Pinpoint the cell where the given text exists, returning its [X, Y] midpoint coordinate. 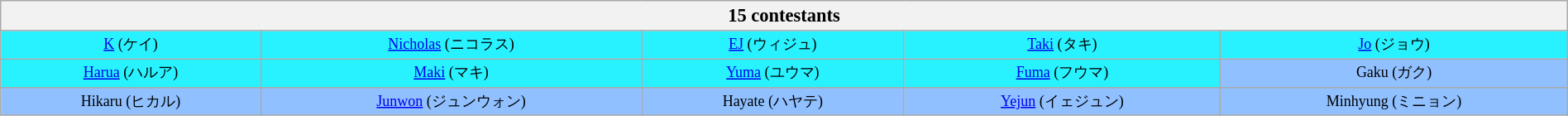
Nicholas (ニコラス) [452, 45]
Gaku (ガク) [1394, 73]
Yuma (ユウマ) [772, 73]
EJ (ウィジュ) [772, 45]
Yejun (イェジュン) [1062, 101]
Hikaru (ヒカル) [131, 101]
Jo (ジョウ) [1394, 45]
Maki (マキ) [452, 73]
Hayate (ハヤテ) [772, 101]
Minhyung (ミニョン) [1394, 101]
Fuma (フウマ) [1062, 73]
Taki (タキ) [1062, 45]
Harua (ハルア) [131, 73]
15 contestants [784, 16]
Junwon (ジュンウォン) [452, 101]
K (ケイ) [131, 45]
